Extract the [x, y] coordinate from the center of the cell holding the provided text.  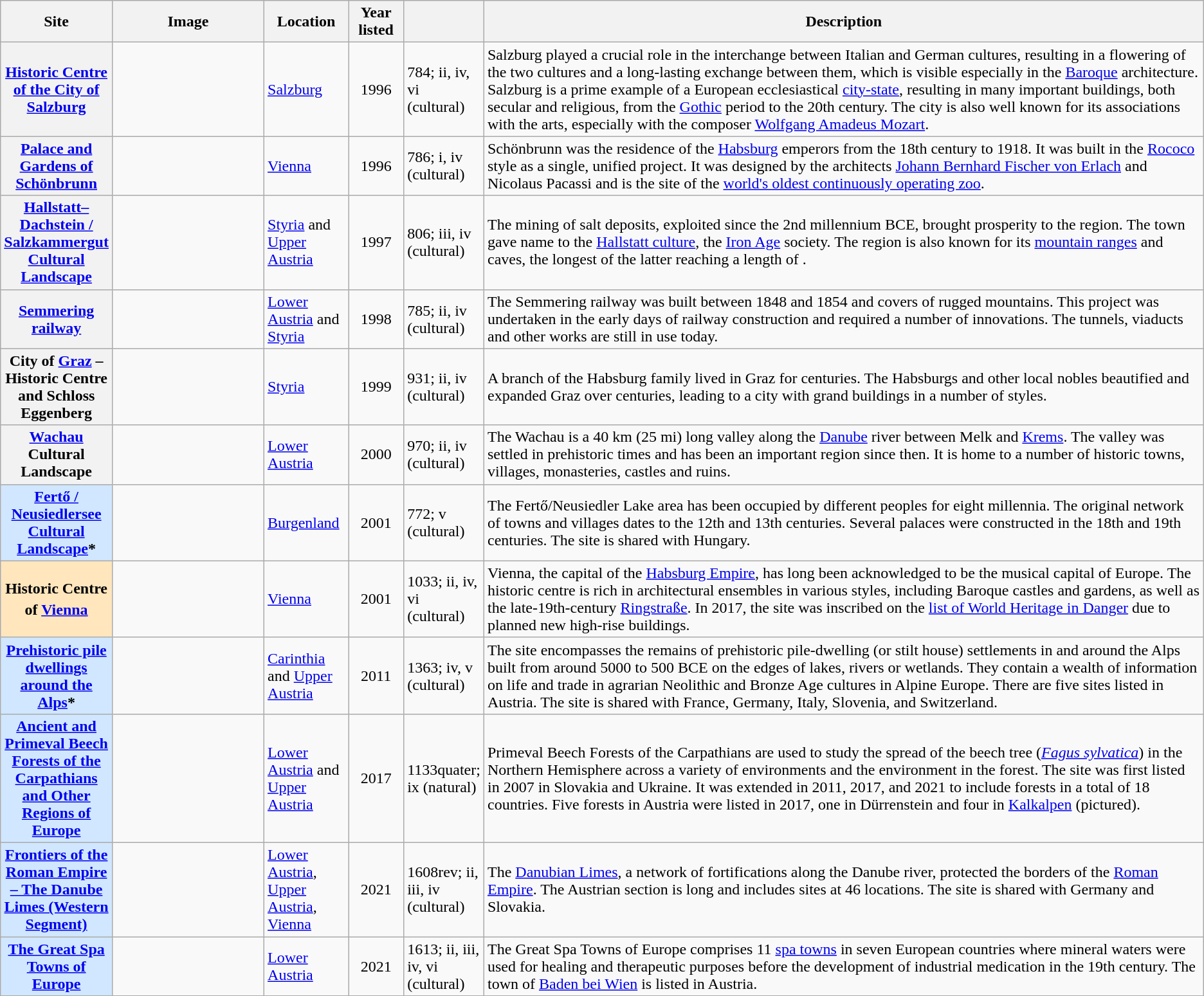
Lower Austria and Upper Austria [306, 778]
785; ii, iv (cultural) [444, 319]
1998 [376, 319]
1608rev; ii, iii, iv (cultural) [444, 889]
Salzburg [306, 89]
786; i, iv (cultural) [444, 166]
Styria [306, 387]
Image [188, 22]
Hallstatt–Dachstein / Salzkammergut Cultural Landscape [57, 242]
772; v (cultural) [444, 522]
2017 [376, 778]
2000 [376, 455]
The Great Spa Towns of Europe [57, 966]
Lower Austria, Upper Austria, Vienna [306, 889]
Location [306, 22]
Ancient and Primeval Beech Forests of the Carpathians and Other Regions of Europe [57, 778]
Carinthia and Upper Austria [306, 675]
1033; ii, iv, vi (cultural) [444, 599]
Site [57, 22]
Lower Austria and Styria [306, 319]
931; ii, iv (cultural) [444, 387]
Burgenland [306, 522]
784; ii, iv, vi (cultural) [444, 89]
Styria and Upper Austria [306, 242]
1363; iv, v (cultural) [444, 675]
Wachau Cultural Landscape [57, 455]
Prehistoric pile dwellings around the Alps* [57, 675]
Year listed [376, 22]
Historic Centre of Vienna [57, 599]
Historic Centre of the City of Salzburg [57, 89]
1133quater; ix (natural) [444, 778]
City of Graz – Historic Centre and Schloss Eggenberg [57, 387]
1613; ii, iii, iv, vi (cultural) [444, 966]
Palace and Gardens of Schönbrunn [57, 166]
Frontiers of the Roman Empire – The Danube Limes (Western Segment) [57, 889]
Fertő / Neusiedlersee Cultural Landscape* [57, 522]
Description [844, 22]
806; iii, iv (cultural) [444, 242]
1997 [376, 242]
2011 [376, 675]
970; ii, iv (cultural) [444, 455]
Semmering railway [57, 319]
1999 [376, 387]
